Pinpoint the cell where the given text exists, returning its [X, Y] midpoint coordinate. 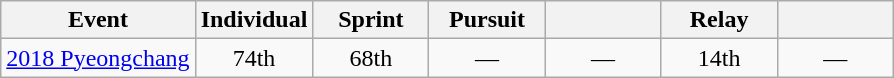
14th [719, 58]
Pursuit [487, 20]
68th [371, 58]
Event [98, 20]
74th [254, 58]
Relay [719, 20]
Sprint [371, 20]
Individual [254, 20]
2018 Pyeongchang [98, 58]
